Return (x, y) of the center of cell containing provided text 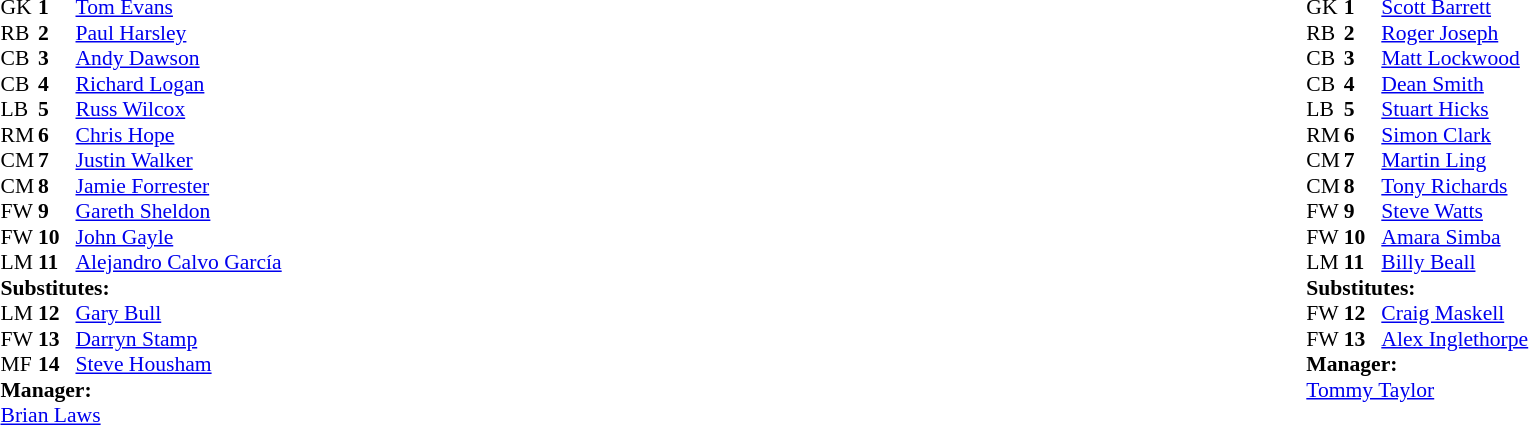
Alex Inglethorpe (1454, 339)
Craig Maskell (1454, 313)
Richard Logan (179, 84)
Amara Simba (1454, 237)
Tommy Taylor (1417, 390)
Dean Smith (1454, 84)
Tony Richards (1454, 186)
Paul Harsley (179, 33)
Martin Ling (1454, 161)
John Gayle (179, 237)
MF (19, 365)
Simon Clark (1454, 135)
Steve Watts (1454, 211)
Justin Walker (179, 161)
Matt Lockwood (1454, 59)
Alejandro Calvo García (179, 263)
Darryn Stamp (179, 339)
Gary Bull (179, 313)
Jamie Forrester (179, 186)
Roger Joseph (1454, 33)
Gareth Sheldon (179, 211)
Billy Beall (1454, 263)
Andy Dawson (179, 59)
Stuart Hicks (1454, 109)
Chris Hope (179, 135)
Russ Wilcox (179, 109)
14 (57, 365)
Steve Housham (179, 365)
